Determine the [X, Y] coordinate at the center of the cell enclosing the given text.  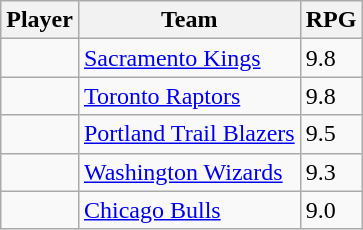
Portland Trail Blazers [189, 134]
Toronto Raptors [189, 96]
9.0 [331, 210]
9.3 [331, 172]
Chicago Bulls [189, 210]
Team [189, 20]
RPG [331, 20]
Washington Wizards [189, 172]
Sacramento Kings [189, 58]
9.5 [331, 134]
Player [40, 20]
